Locate the cell with the specified text and output its [x, y] center coordinate. 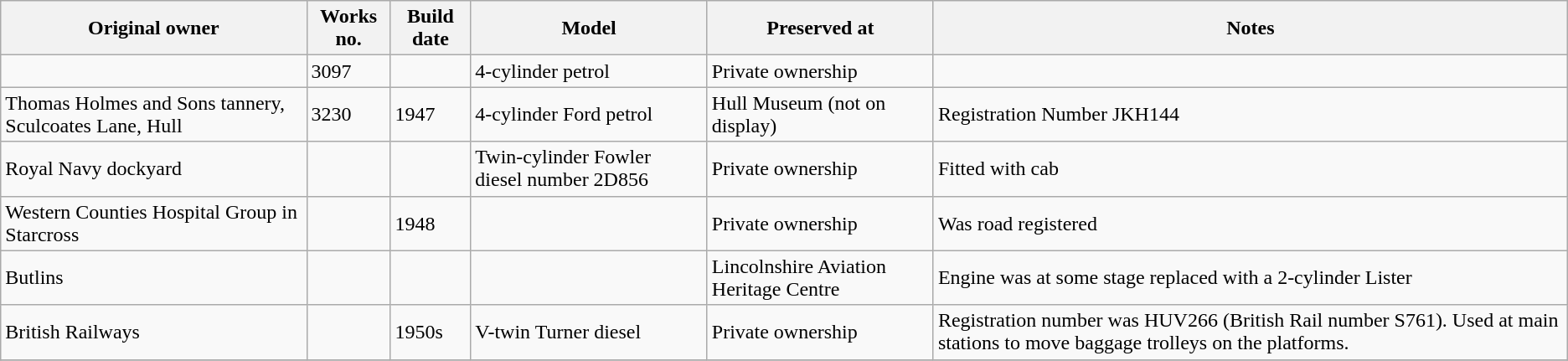
4-cylinder petrol [589, 71]
Engine was at some stage replaced with a 2-cylinder Lister [1250, 278]
Lincolnshire Aviation Heritage Centre [820, 278]
V-twin Turner diesel [589, 332]
Works no. [348, 28]
Model [589, 28]
Butlins [154, 278]
Was road registered [1250, 223]
Registration Number JKH144 [1250, 114]
Original owner [154, 28]
British Railways [154, 332]
Fitted with cab [1250, 169]
1950s [431, 332]
Hull Museum (not on display) [820, 114]
1947 [431, 114]
Registration number was HUV266 (British Rail number S761). Used at main stations to move baggage trolleys on the platforms. [1250, 332]
3230 [348, 114]
Notes [1250, 28]
Royal Navy dockyard [154, 169]
1948 [431, 223]
Preserved at [820, 28]
Western Counties Hospital Group in Starcross [154, 223]
Thomas Holmes and Sons tannery, Sculcoates Lane, Hull [154, 114]
Twin-cylinder Fowler diesel number 2D856 [589, 169]
3097 [348, 71]
4-cylinder Ford petrol [589, 114]
Build date [431, 28]
